Return (X, Y) of the center of cell containing provided text 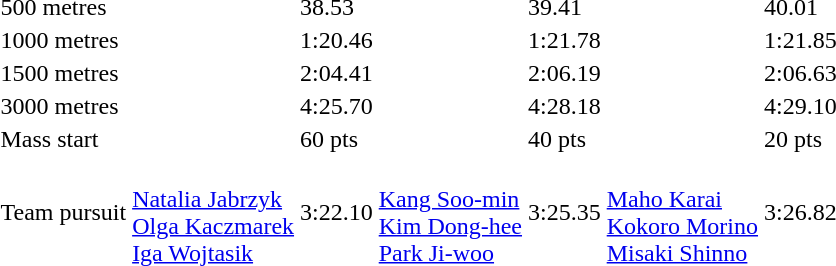
4:28.18 (565, 106)
40 pts (565, 139)
2:06.19 (565, 73)
1:20.46 (337, 40)
4:25.70 (337, 106)
2:04.41 (337, 73)
1:21.78 (565, 40)
60 pts (337, 139)
